Provide the [X, Y] coordinate of the cell's center where the given text is located.  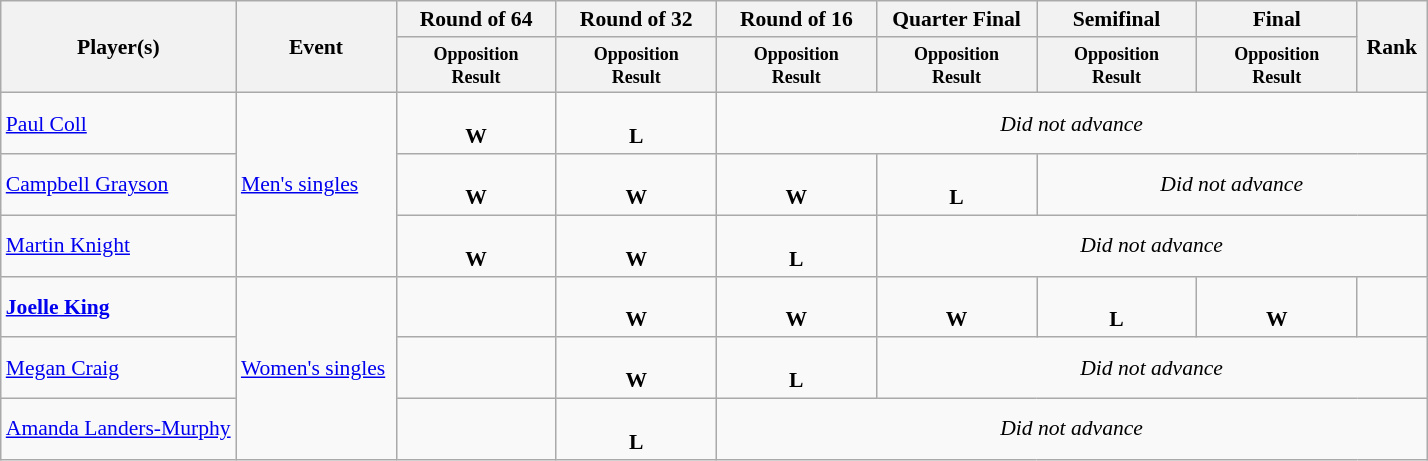
Martin Knight [118, 246]
Megan Craig [118, 368]
Player(s) [118, 47]
Round of 32 [636, 19]
Rank [1392, 47]
Round of 64 [476, 19]
Women's singles [316, 368]
Paul Coll [118, 124]
Round of 16 [796, 19]
Men's singles [316, 184]
Final [1277, 19]
Amanda Landers-Murphy [118, 430]
Semifinal [1116, 19]
Quarter Final [956, 19]
Event [316, 47]
Joelle King [118, 306]
Campbell Grayson [118, 184]
